Determine the (x, y) coordinate at the center of the cell enclosing the given text.  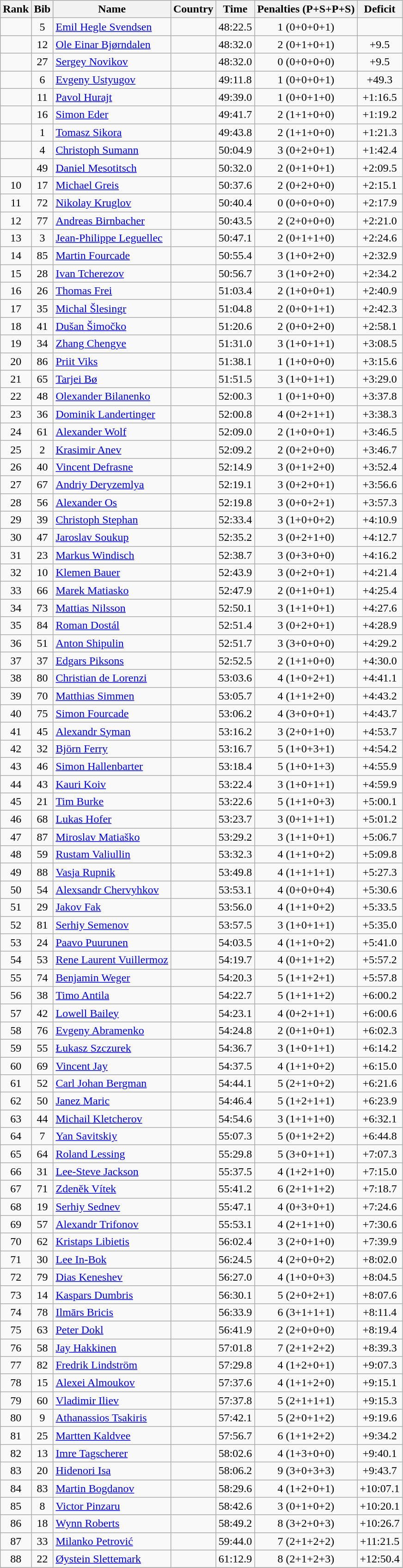
8 (2+1+2+3) (306, 1559)
+3:08.5 (380, 344)
58:06.2 (235, 1471)
56:41.9 (235, 1330)
9 (3+0+3+3) (306, 1471)
+2:34.2 (380, 273)
6 (43, 80)
+4:53.7 (380, 731)
55:41.2 (235, 1189)
+2:40.9 (380, 291)
Łukasz Szczurek (112, 1048)
52:19.1 (235, 484)
+6:23.9 (380, 1101)
Ivan Tcherezov (112, 273)
5 (2+1+0+2) (306, 1084)
8 (3+2+0+3) (306, 1524)
57:37.6 (235, 1383)
Simon Eder (112, 115)
+5:09.8 (380, 855)
Marek Matiasko (112, 590)
+3:52.4 (380, 467)
+9:34.2 (380, 1436)
4 (1+1+1+1) (306, 872)
+3:37.8 (380, 397)
Carl Johan Bergman (112, 1084)
+4:10.9 (380, 520)
Roman Dostál (112, 626)
55:47.1 (235, 1207)
51:03.4 (235, 291)
+5:41.0 (380, 942)
Ilmārs Bricis (112, 1312)
+7:30.6 (380, 1224)
+3:46.5 (380, 432)
52:00.8 (235, 414)
53:03.6 (235, 678)
Zhang Chengye (112, 344)
+8:39.3 (380, 1348)
Alexander Wolf (112, 432)
4 (1+2+1+0) (306, 1171)
Christoph Stephan (112, 520)
5 (2+0+1+2) (306, 1418)
+11:21.5 (380, 1541)
49:43.8 (235, 132)
+7:18.7 (380, 1189)
Björn Ferry (112, 749)
+8:04.5 (380, 1277)
+4:54.2 (380, 749)
Priit Viks (112, 361)
52:35.2 (235, 538)
3 (0+2+1+0) (306, 538)
+9:15.1 (380, 1383)
Simon Hallenbarter (112, 766)
Imre Tagscherer (112, 1453)
55:07.3 (235, 1136)
Vasja Rupnik (112, 872)
+5:01.2 (380, 819)
+7:39.9 (380, 1242)
49:41.7 (235, 115)
52:14.9 (235, 467)
3 (0+1+2+0) (306, 467)
52:19.8 (235, 502)
51:31.0 (235, 344)
Hidenori Isa (112, 1471)
Markus Windisch (112, 555)
Matthias Simmen (112, 696)
57:56.7 (235, 1436)
+6:00.6 (380, 1013)
Andriy Deryzemlya (112, 484)
5 (0+1+2+2) (306, 1136)
52:38.7 (235, 555)
Martten Kaldvee (112, 1436)
52:47.9 (235, 590)
+6:32.1 (380, 1119)
5 (1+1+1+2) (306, 995)
+2:24.6 (380, 238)
Alexandr Syman (112, 731)
61:12.9 (235, 1559)
Kristaps Libietis (112, 1242)
5 (1+1+2+1) (306, 978)
Simon Fourcade (112, 713)
Michal Šlesingr (112, 309)
+9:15.3 (380, 1401)
Lowell Bailey (112, 1013)
Miroslav Matiaško (112, 837)
+10:07.1 (380, 1488)
Tim Burke (112, 802)
+2:21.0 (380, 221)
50:32.0 (235, 167)
+3:38.3 (380, 414)
+1:19.2 (380, 115)
+5:57.2 (380, 960)
3 (1+0+0+2) (306, 520)
53:57.5 (235, 925)
4 (0+0+0+4) (306, 890)
Martin Fourcade (112, 256)
55:29.8 (235, 1154)
5 (1+2+1+1) (306, 1101)
Emil Hegle Svendsen (112, 27)
Penalties (P+S+P+S) (306, 9)
+7:15.0 (380, 1171)
3 (0+1+0+2) (306, 1506)
54:24.8 (235, 1030)
Dušan Šimočko (112, 326)
Jakov Fak (112, 907)
Edgars Piksons (112, 661)
9 (43, 1418)
+6:44.8 (380, 1136)
58:02.6 (235, 1453)
3 (0+1+1+1) (306, 819)
50:37.6 (235, 185)
Andreas Birnbacher (112, 221)
+4:25.4 (380, 590)
56:24.5 (235, 1259)
+4:41.1 (380, 678)
Daniel Mesotitsch (112, 167)
5 (1+0+3+1) (306, 749)
+6:14.2 (380, 1048)
53:05.7 (235, 696)
+4:43.7 (380, 713)
Michael Greis (112, 185)
2 (0+1+1+0) (306, 238)
Tomasz Sikora (112, 132)
2 (0+0+2+0) (306, 326)
3 (1+1+1+0) (306, 1119)
+2:09.5 (380, 167)
Peter Dokl (112, 1330)
52:33.4 (235, 520)
Timo Antila (112, 995)
5 (2+0+2+1) (306, 1295)
Kauri Koiv (112, 784)
3 (3+0+0+0) (306, 643)
5 (3+0+1+1) (306, 1154)
Alexei Almoukov (112, 1383)
+2:15.1 (380, 185)
Bib (43, 9)
2 (0+0+1+1) (306, 309)
+5:30.6 (380, 890)
54:23.1 (235, 1013)
+12:50.4 (380, 1559)
53:22.6 (235, 802)
Pavol Hurajt (112, 97)
Anton Shipulin (112, 643)
Janez Maric (112, 1101)
54:03.5 (235, 942)
+8:11.4 (380, 1312)
5 (43, 27)
Milanko Petrović (112, 1541)
Michail Kletcherov (112, 1119)
+4:59.9 (380, 784)
Krasimir Anev (112, 449)
Name (112, 9)
Rene Laurent Vuillermoz (112, 960)
58:42.6 (235, 1506)
+8:07.6 (380, 1295)
Tarjei Bø (112, 379)
48:22.5 (235, 27)
56:02.4 (235, 1242)
Jay Hakkinen (112, 1348)
5 (1+0+1+3) (306, 766)
+1:16.5 (380, 97)
Serhiy Sednev (112, 1207)
+3:15.6 (380, 361)
54:37.5 (235, 1066)
+4:43.2 (380, 696)
3 (0+0+2+1) (306, 502)
53:16.7 (235, 749)
51:04.8 (235, 309)
Serhiy Semenov (112, 925)
+9:07.3 (380, 1365)
Evgeny Ustyugov (112, 80)
53:18.4 (235, 766)
+9:40.1 (380, 1453)
+4:55.9 (380, 766)
57:29.8 (235, 1365)
Olexander Bilanenko (112, 397)
49:11.8 (235, 80)
56:27.0 (235, 1277)
+8:02.0 (380, 1259)
53:23.7 (235, 819)
1 (1+0+0+0) (306, 361)
Lee-Steve Jackson (112, 1171)
58:29.6 (235, 1488)
Christoph Sumann (112, 150)
4 (3+0+0+1) (306, 713)
52:43.9 (235, 573)
Dias Keneshev (112, 1277)
51:51.5 (235, 379)
3 (43, 238)
+10:20.1 (380, 1506)
49:39.0 (235, 97)
+6:02.3 (380, 1030)
+1:21.3 (380, 132)
4 (0+1+1+2) (306, 960)
Benjamin Weger (112, 978)
1 (0+1+0+0) (306, 397)
59:44.0 (235, 1541)
53:06.2 (235, 713)
8 (43, 1506)
+6:00.2 (380, 995)
57:42.1 (235, 1418)
Fredrik Lindström (112, 1365)
54:22.7 (235, 995)
+4:16.2 (380, 555)
4 (1+0+0+3) (306, 1277)
54:36.7 (235, 1048)
1 (43, 132)
6 (1+1+2+2) (306, 1436)
Evgeny Abramenko (112, 1030)
50:56.7 (235, 273)
+1:42.4 (380, 150)
56:33.9 (235, 1312)
52:52.5 (235, 661)
52:51.4 (235, 626)
53:53.1 (235, 890)
4 (43, 150)
+3:46.7 (380, 449)
Sergey Novikov (112, 62)
+4:12.7 (380, 538)
Rustam Valiullin (112, 855)
+5:27.3 (380, 872)
52:00.3 (235, 397)
Deficit (380, 9)
Nikolay Kruglov (112, 203)
4 (2+1+1+0) (306, 1224)
52:50.1 (235, 608)
Athanassios Tsakiris (112, 1418)
5 (1+1+0+3) (306, 802)
Kaspars Dumbris (112, 1295)
55:53.1 (235, 1224)
Yan Savitskiy (112, 1136)
+5:06.7 (380, 837)
+49.3 (380, 80)
Alexsandr Chervyhkov (112, 890)
+5:57.8 (380, 978)
Vincent Defrasne (112, 467)
4 (2+0+0+2) (306, 1259)
Jaroslav Soukup (112, 538)
+3:56.6 (380, 484)
Zdeněk Vítek (112, 1189)
+4:29.2 (380, 643)
54:46.4 (235, 1101)
51:20.6 (235, 326)
Paavo Puurunen (112, 942)
+10:26.7 (380, 1524)
53:56.0 (235, 907)
Wynn Roberts (112, 1524)
+2:58.1 (380, 326)
Lee In-Bok (112, 1259)
+9:19.6 (380, 1418)
+9:43.7 (380, 1471)
+4:28.9 (380, 626)
Jean-Philippe Leguellec (112, 238)
50:55.4 (235, 256)
Lukas Hofer (112, 819)
54:54.6 (235, 1119)
3 (0+3+0+0) (306, 555)
+5:00.1 (380, 802)
50:47.1 (235, 238)
4 (1+0+2+1) (306, 678)
Martin Bogdanov (112, 1488)
53:22.4 (235, 784)
52:51.7 (235, 643)
Rank (16, 9)
+6:15.0 (380, 1066)
+5:35.0 (380, 925)
55:37.5 (235, 1171)
+4:27.6 (380, 608)
53:32.3 (235, 855)
Alexandr Trifonov (112, 1224)
53:16.2 (235, 731)
57:01.8 (235, 1348)
50:40.4 (235, 203)
+8:19.4 (380, 1330)
+7:07.3 (380, 1154)
7 (43, 1136)
50:04.9 (235, 150)
Dominik Landertinger (112, 414)
Øystein Slettemark (112, 1559)
+2:42.3 (380, 309)
56:30.1 (235, 1295)
Ole Einar Bjørndalen (112, 44)
4 (1+3+0+0) (306, 1453)
1 (0+0+1+0) (306, 97)
54:20.3 (235, 978)
2 (43, 449)
Victor Pinzaru (112, 1506)
Klemen Bauer (112, 573)
+4:21.4 (380, 573)
+5:33.5 (380, 907)
51:38.1 (235, 361)
Mattias Nilsson (112, 608)
6 (3+1+1+1) (306, 1312)
50:43.5 (235, 221)
Christian de Lorenzi (112, 678)
54:44.1 (235, 1084)
5 (2+1+1+1) (306, 1401)
+2:17.9 (380, 203)
54:19.7 (235, 960)
Country (193, 9)
Alexander Os (112, 502)
+3:57.3 (380, 502)
6 (2+1+1+2) (306, 1189)
Vladimir Iliev (112, 1401)
53:29.2 (235, 837)
+4:30.0 (380, 661)
Time (235, 9)
4 (0+3+0+1) (306, 1207)
+6:21.6 (380, 1084)
+7:24.6 (380, 1207)
Thomas Frei (112, 291)
+2:32.9 (380, 256)
52:09.2 (235, 449)
57:37.8 (235, 1401)
58:49.2 (235, 1524)
Vincent Jay (112, 1066)
52:09.0 (235, 432)
53:49.8 (235, 872)
Roland Lessing (112, 1154)
+3:29.0 (380, 379)
